Locate the cell with the specified text and output its (X, Y) center coordinate. 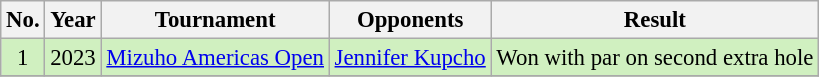
Jennifer Kupcho (410, 58)
Won with par on second extra hole (655, 58)
Tournament (215, 20)
No. (23, 20)
Mizuho Americas Open (215, 58)
Opponents (410, 20)
Year (73, 20)
2023 (73, 58)
1 (23, 58)
Result (655, 20)
